From the cell containing the given text, extract its center point as [X, Y] coordinate. 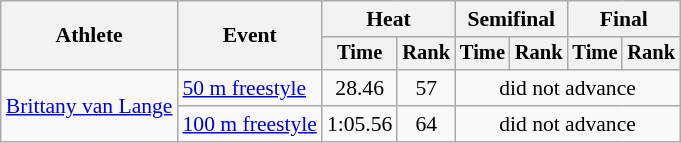
50 m freestyle [250, 88]
64 [426, 124]
100 m freestyle [250, 124]
Semifinal [511, 19]
Heat [388, 19]
57 [426, 88]
Brittany van Lange [90, 106]
1:05.56 [360, 124]
28.46 [360, 88]
Event [250, 36]
Athlete [90, 36]
Final [623, 19]
